Find where the given text appears and provide that cell's center as (X, Y) coordinate. 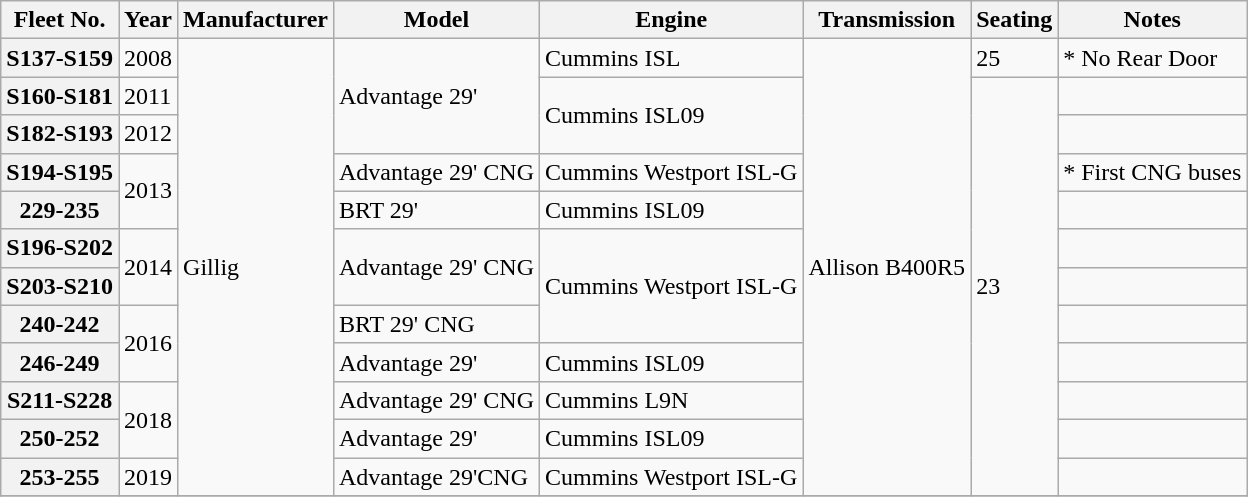
2019 (148, 477)
Cummins L9N (672, 400)
2013 (148, 191)
2008 (148, 58)
Allison B400R5 (887, 268)
S194-S195 (60, 172)
Gillig (256, 268)
Transmission (887, 20)
BRT 29' CNG (436, 324)
S160-S181 (60, 96)
S196-S202 (60, 248)
Cummins ISL (672, 58)
* First CNG buses (1152, 172)
246-249 (60, 362)
S203-S210 (60, 286)
250-252 (60, 438)
BRT 29' (436, 210)
Engine (672, 20)
25 (1014, 58)
Fleet No. (60, 20)
Seating (1014, 20)
2016 (148, 343)
S182-S193 (60, 134)
2012 (148, 134)
Model (436, 20)
S137-S159 (60, 58)
Advantage 29'CNG (436, 477)
* No Rear Door (1152, 58)
23 (1014, 286)
240-242 (60, 324)
Manufacturer (256, 20)
Notes (1152, 20)
2011 (148, 96)
253-255 (60, 477)
229-235 (60, 210)
2014 (148, 267)
2018 (148, 419)
S211-S228 (60, 400)
Year (148, 20)
